Find where the given text appears and provide that cell's center as (X, Y) coordinate. 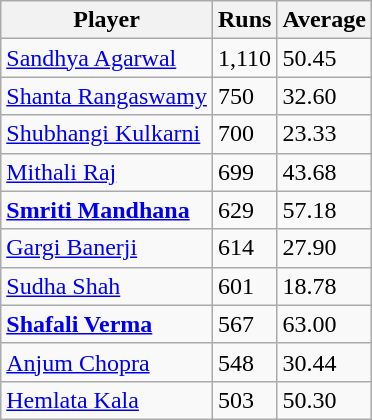
750 (244, 96)
57.18 (324, 210)
50.45 (324, 58)
Gargi Banerji (107, 248)
Smriti Mandhana (107, 210)
700 (244, 134)
50.30 (324, 400)
23.33 (324, 134)
Shanta Rangaswamy (107, 96)
699 (244, 172)
567 (244, 324)
614 (244, 248)
Hemlata Kala (107, 400)
Player (107, 20)
27.90 (324, 248)
Shafali Verma (107, 324)
503 (244, 400)
629 (244, 210)
601 (244, 286)
Mithali Raj (107, 172)
30.44 (324, 362)
32.60 (324, 96)
63.00 (324, 324)
Anjum Chopra (107, 362)
Runs (244, 20)
Shubhangi Kulkarni (107, 134)
Sudha Shah (107, 286)
1,110 (244, 58)
Sandhya Agarwal (107, 58)
Average (324, 20)
43.68 (324, 172)
18.78 (324, 286)
548 (244, 362)
